Identify which cell holds the provided text, then report its [x, y] central coordinate. 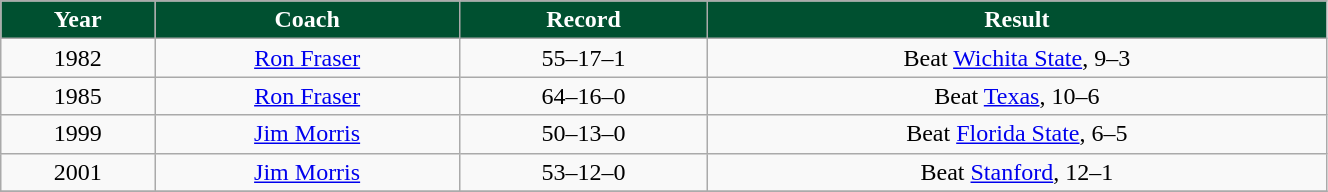
1985 [78, 96]
2001 [78, 172]
Coach [308, 20]
1999 [78, 134]
1982 [78, 58]
53–12–0 [584, 172]
Beat Texas, 10–6 [1016, 96]
Beat Stanford, 12–1 [1016, 172]
Record [584, 20]
50–13–0 [584, 134]
Beat Wichita State, 9–3 [1016, 58]
55–17–1 [584, 58]
Year [78, 20]
Beat Florida State, 6–5 [1016, 134]
Result [1016, 20]
64–16–0 [584, 96]
